Pinpoint the cell where the given text exists, returning its [x, y] midpoint coordinate. 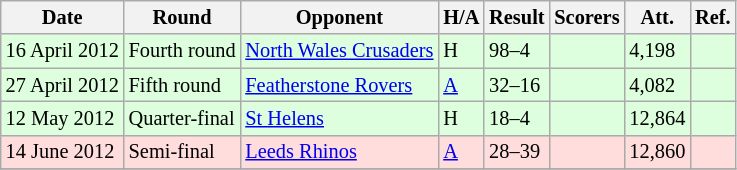
Opponent [339, 17]
14 June 2012 [62, 152]
12,860 [657, 152]
Round [182, 17]
St Helens [339, 118]
Featherstone Rovers [339, 85]
16 April 2012 [62, 51]
27 April 2012 [62, 85]
32–16 [516, 85]
Leeds Rhinos [339, 152]
12 May 2012 [62, 118]
Fourth round [182, 51]
Date [62, 17]
Ref. [712, 17]
Semi-final [182, 152]
H/A [461, 17]
4,082 [657, 85]
Scorers [586, 17]
18–4 [516, 118]
Result [516, 17]
98–4 [516, 51]
12,864 [657, 118]
28–39 [516, 152]
Att. [657, 17]
4,198 [657, 51]
Fifth round [182, 85]
North Wales Crusaders [339, 51]
Quarter-final [182, 118]
